Pinpoint the cell where the given text exists, returning its (x, y) midpoint coordinate. 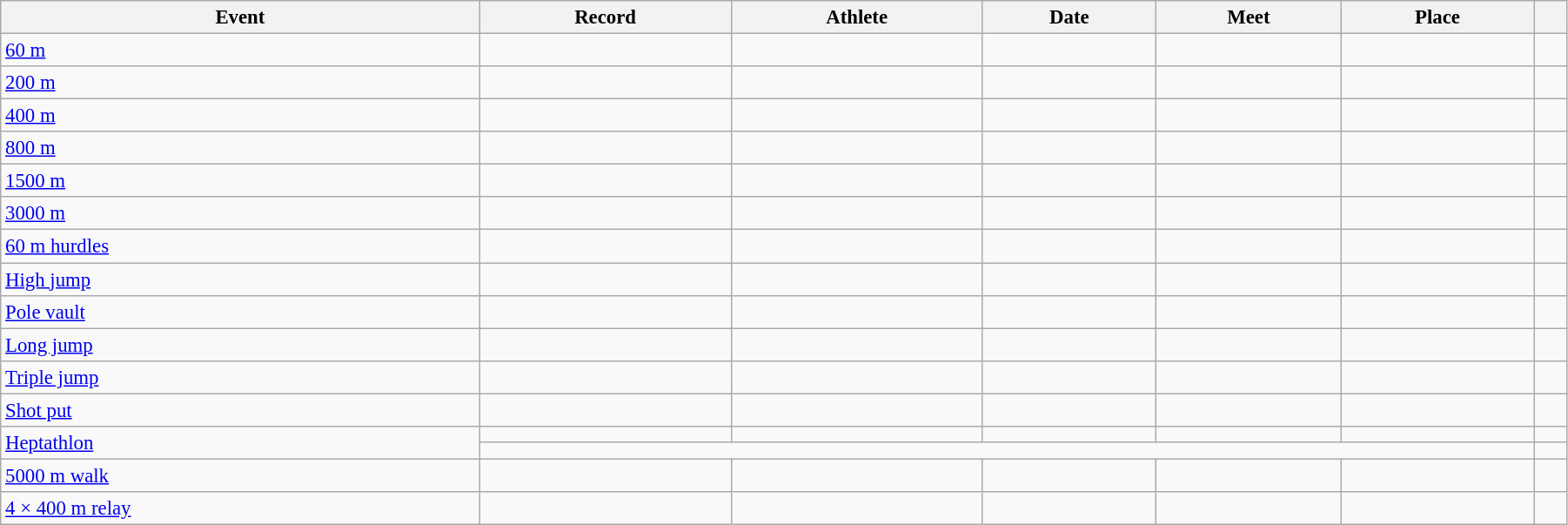
Athlete (856, 17)
Long jump (240, 345)
4 × 400 m relay (240, 508)
Shot put (240, 410)
High jump (240, 279)
200 m (240, 83)
1500 m (240, 181)
400 m (240, 116)
Event (240, 17)
800 m (240, 148)
Heptathlon (240, 443)
5000 m walk (240, 475)
3000 m (240, 213)
Meet (1250, 17)
60 m (240, 50)
Triple jump (240, 377)
Place (1437, 17)
Date (1069, 17)
60 m hurdles (240, 246)
Pole vault (240, 312)
Record (606, 17)
